Return [x, y] of the center of cell containing provided text 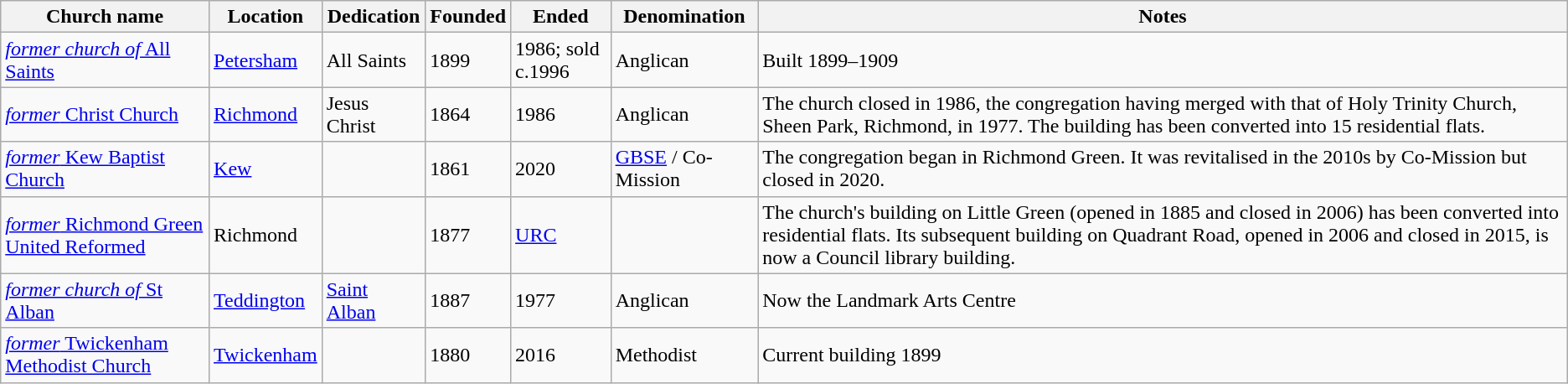
1986; sold c.1996 [561, 60]
Notes [1163, 17]
former church of All Saints [106, 60]
Built 1899–1909 [1163, 60]
The congregation began in Richmond Green. It was revitalised in the 2010s by Co-Mission but closed in 2020. [1163, 169]
1861 [468, 169]
Church name [106, 17]
Kew [266, 169]
Petersham [266, 60]
Saint Alban [374, 300]
2020 [561, 169]
former Richmond Green United Reformed [106, 235]
Current building 1899 [1163, 355]
1864 [468, 114]
former Twickenham Methodist Church [106, 355]
Dedication [374, 17]
Founded [468, 17]
URC [561, 235]
Ended [561, 17]
1977 [561, 300]
former church of St Alban [106, 300]
2016 [561, 355]
Location [266, 17]
Jesus Christ [374, 114]
1877 [468, 235]
Denomination [684, 17]
All Saints [374, 60]
1899 [468, 60]
Teddington [266, 300]
GBSE / Co-Mission [684, 169]
Twickenham [266, 355]
1880 [468, 355]
1887 [468, 300]
former Kew Baptist Church [106, 169]
Now the Landmark Arts Centre [1163, 300]
former Christ Church [106, 114]
1986 [561, 114]
Methodist [684, 355]
